For the text-containing cell, return its midpoint in [X, Y] coordinate format. 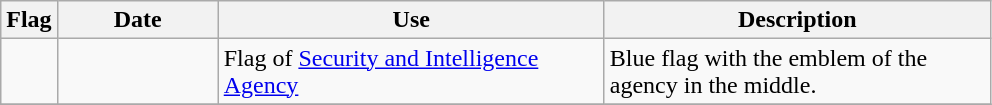
Flag of Security and Intelligence Agency [411, 72]
Description [797, 20]
Use [411, 20]
Date [138, 20]
Flag [29, 20]
Blue flag with the emblem of the agency in the middle. [797, 72]
